Return [X, Y] of the center of cell containing provided text 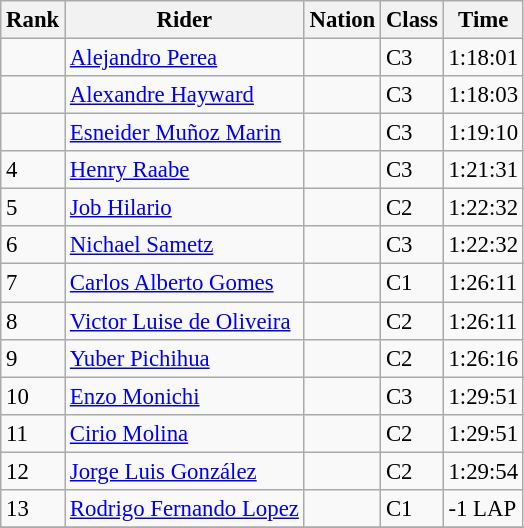
Job Hilario [185, 208]
Enzo Monichi [185, 396]
Alejandro Perea [185, 58]
13 [33, 509]
5 [33, 208]
12 [33, 471]
1:19:10 [483, 133]
Victor Luise de Oliveira [185, 321]
Nichael Sametz [185, 245]
Time [483, 20]
Class [412, 20]
Esneider Muñoz Marin [185, 133]
7 [33, 283]
Cirio Molina [185, 433]
1:18:03 [483, 95]
Yuber Pichihua [185, 358]
Jorge Luis González [185, 471]
Alexandre Hayward [185, 95]
9 [33, 358]
-1 LAP [483, 509]
Rodrigo Fernando Lopez [185, 509]
1:26:16 [483, 358]
6 [33, 245]
Nation [342, 20]
Rank [33, 20]
Henry Raabe [185, 170]
1:18:01 [483, 58]
Rider [185, 20]
11 [33, 433]
4 [33, 170]
1:21:31 [483, 170]
8 [33, 321]
10 [33, 396]
1:29:54 [483, 471]
Carlos Alberto Gomes [185, 283]
